Detect which cell encompasses the target text, then output its (x, y) center coordinate. 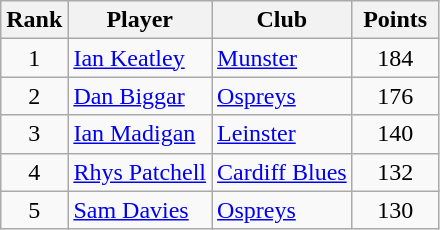
130 (395, 210)
5 (34, 210)
Ian Madigan (140, 134)
140 (395, 134)
Rank (34, 20)
Ian Keatley (140, 58)
Cardiff Blues (282, 172)
Munster (282, 58)
Club (282, 20)
2 (34, 96)
Rhys Patchell (140, 172)
184 (395, 58)
Player (140, 20)
132 (395, 172)
Dan Biggar (140, 96)
1 (34, 58)
4 (34, 172)
Points (395, 20)
Sam Davies (140, 210)
176 (395, 96)
Leinster (282, 134)
3 (34, 134)
